Search for the cell housing the specified text and yield its [X, Y] center coordinate. 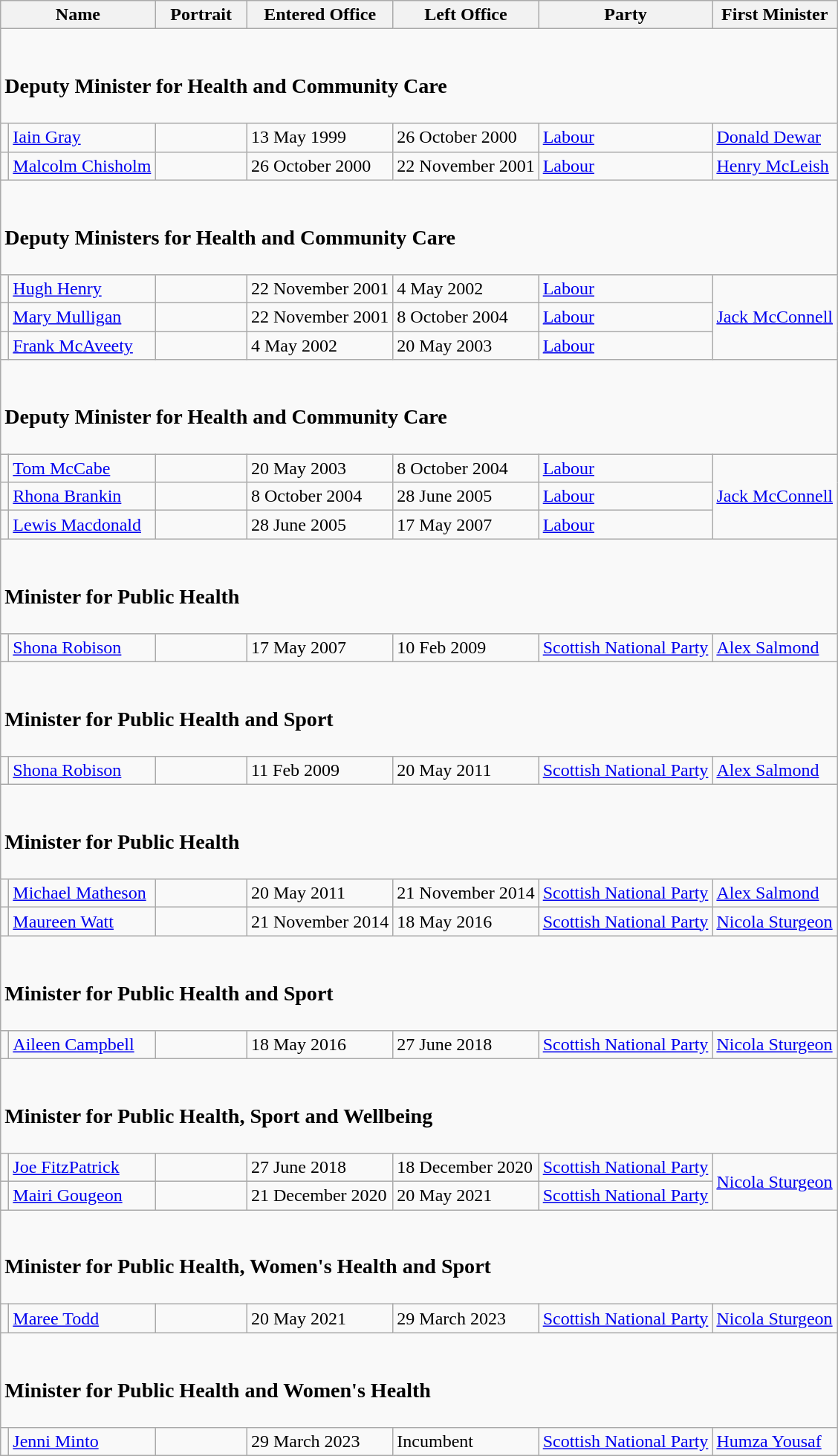
First Minister [775, 15]
Maree Todd [82, 1319]
13 May 1999 [319, 137]
Joe FitzPatrick [82, 1167]
Deputy Ministers for Health and Community Care [419, 227]
Party [626, 15]
Donald Dewar [775, 137]
Portrait [201, 15]
Michael Matheson [82, 893]
Humza Yousaf [775, 1441]
Incumbent [466, 1441]
Minister for Public Health, Sport and Wellbeing [419, 1106]
Entered Office [319, 15]
Jenni Minto [82, 1441]
Maureen Watt [82, 922]
Hugh Henry [82, 288]
Tom McCabe [82, 468]
Rhona Brankin [82, 496]
Frank McAveety [82, 346]
18 December 2020 [466, 1167]
Henry McLeish [775, 166]
Iain Gray [82, 137]
10 Feb 2009 [466, 647]
Lewis Macdonald [82, 525]
Aileen Campbell [82, 1044]
Left Office [466, 15]
Mairi Gougeon [82, 1195]
Mary Mulligan [82, 317]
Minister for Public Health and Women's Health [419, 1379]
Minister for Public Health, Women's Health and Sport [419, 1258]
Name [78, 15]
21 December 2020 [319, 1195]
11 Feb 2009 [319, 770]
Malcolm Chisholm [82, 166]
